Find where the given text appears and provide that cell's center as [x, y] coordinate. 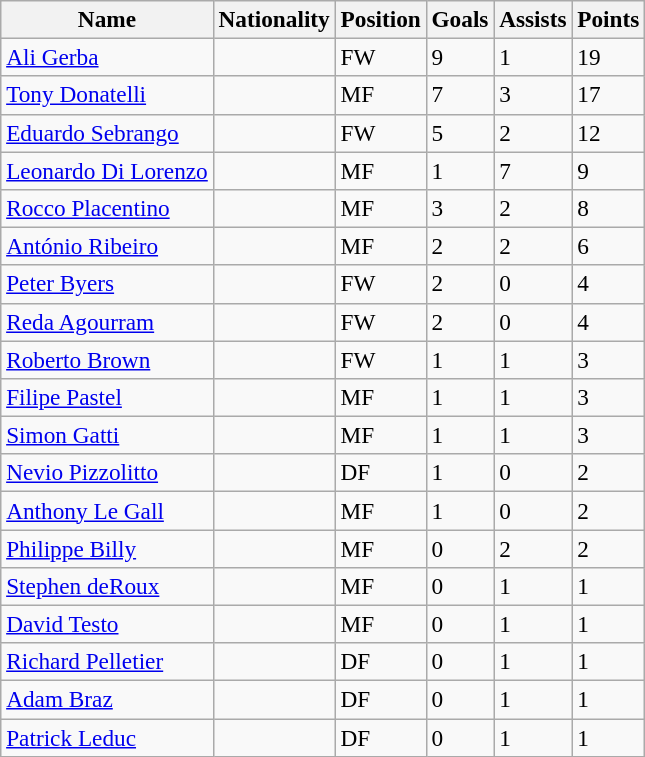
8 [608, 208]
Nevio Pizzolitto [107, 473]
Eduardo Sebrango [107, 133]
António Ribeiro [107, 246]
6 [608, 246]
Filipe Pastel [107, 397]
Ali Gerba [107, 57]
Goals [460, 19]
12 [608, 133]
Roberto Brown [107, 359]
Nationality [274, 19]
17 [608, 95]
Patrick Leduc [107, 737]
Simon Gatti [107, 435]
Leonardo Di Lorenzo [107, 170]
Rocco Placentino [107, 208]
Reda Agourram [107, 322]
Adam Braz [107, 699]
19 [608, 57]
Stephen deRoux [107, 586]
Points [608, 19]
Anthony Le Gall [107, 510]
Name [107, 19]
5 [460, 133]
David Testo [107, 624]
Position [380, 19]
Tony Donatelli [107, 95]
Peter Byers [107, 284]
Richard Pelletier [107, 662]
Philippe Billy [107, 548]
Assists [533, 19]
